Return (X, Y) of the center of cell containing provided text 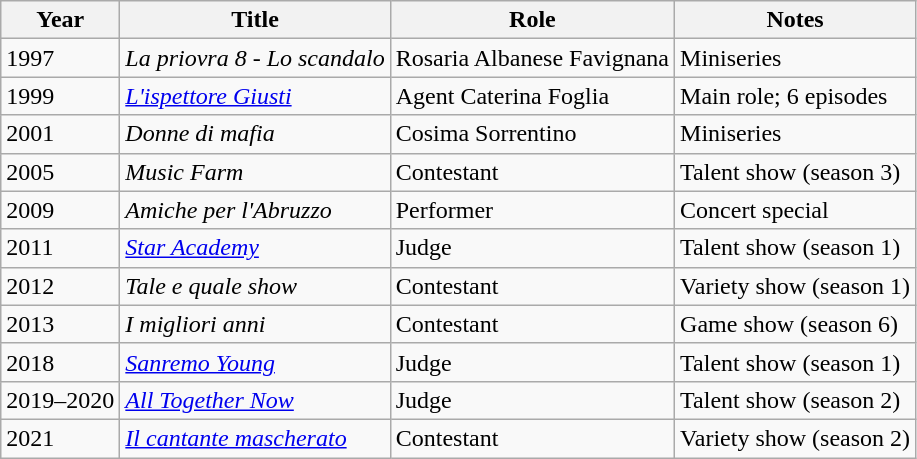
2005 (60, 172)
Amiche per l'Abruzzo (255, 210)
2013 (60, 324)
La priovra 8 - Lo scandalo (255, 58)
Variety show (season 2) (796, 438)
2012 (60, 286)
Concert special (796, 210)
2021 (60, 438)
2001 (60, 134)
Star Academy (255, 248)
Main role; 6 episodes (796, 96)
Rosaria Albanese Favignana (532, 58)
L'ispettore Giusti (255, 96)
Title (255, 20)
Year (60, 20)
Performer (532, 210)
Talent show (season 2) (796, 400)
Talent show (season 3) (796, 172)
Agent Caterina Foglia (532, 96)
All Together Now (255, 400)
2009 (60, 210)
Variety show (season 1) (796, 286)
2019–2020 (60, 400)
1999 (60, 96)
1997 (60, 58)
Notes (796, 20)
Role (532, 20)
I migliori anni (255, 324)
Game show (season 6) (796, 324)
2011 (60, 248)
Donne di mafia (255, 134)
Tale e quale show (255, 286)
Music Farm (255, 172)
2018 (60, 362)
Sanremo Young (255, 362)
Cosima Sorrentino (532, 134)
Il cantante mascherato (255, 438)
